Locate the cell with the specified text and output its (X, Y) center coordinate. 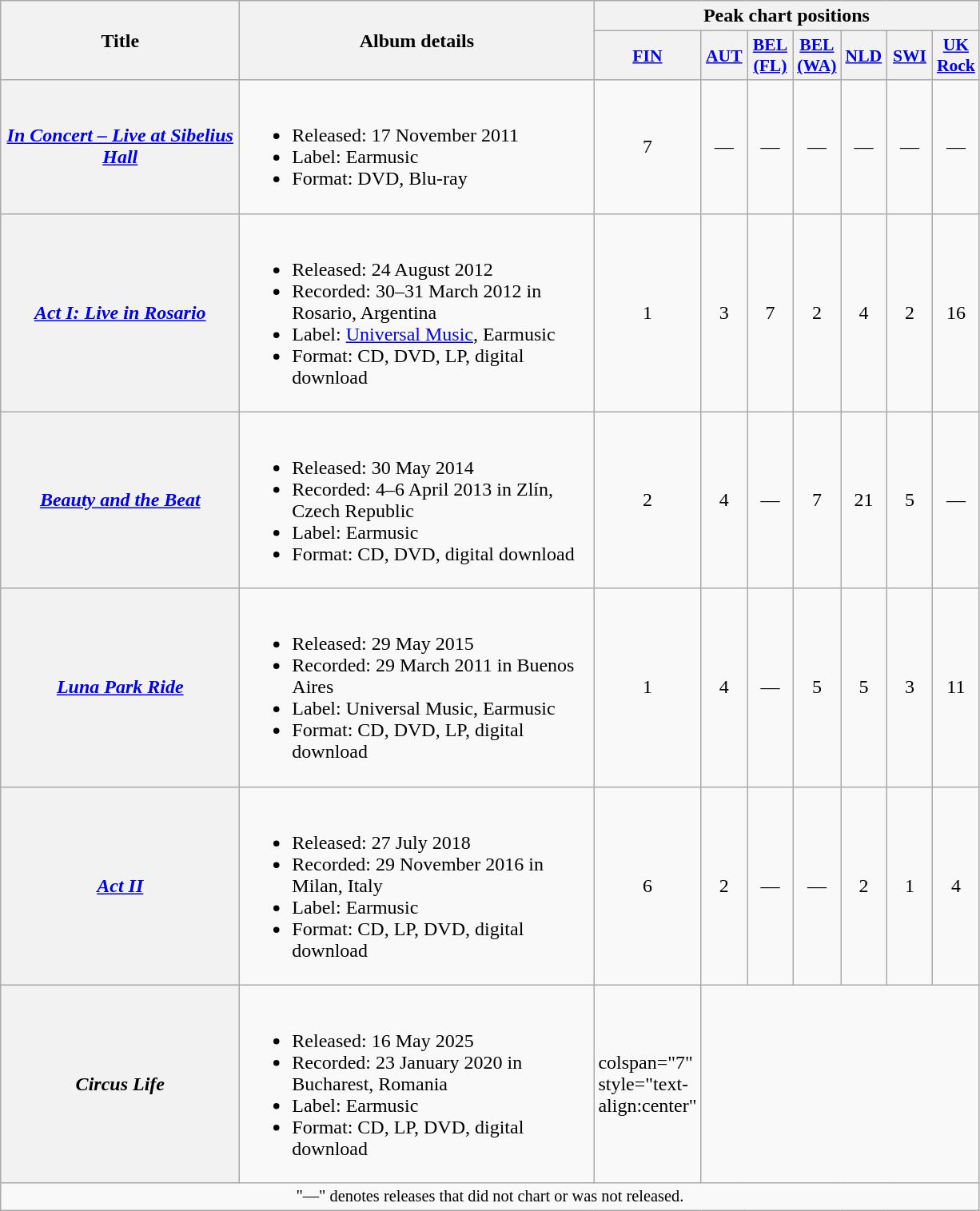
In Concert – Live at Sibelius Hall (120, 147)
Peak chart positions (787, 16)
Released: 27 July 2018Recorded: 29 November 2016 in Milan, ItalyLabel: EarmusicFormat: CD, LP, DVD, digital download (417, 886)
16 (956, 313)
Title (120, 40)
NLD (864, 56)
6 (647, 886)
BEL(WA) (817, 56)
Released: 17 November 2011Label: EarmusicFormat: DVD, Blu-ray (417, 147)
FIN (647, 56)
Luna Park Ride (120, 687)
Act I: Live in Rosario (120, 313)
Album details (417, 40)
AUT (724, 56)
Circus Life (120, 1084)
Act II (120, 886)
Released: 16 May 2025Recorded: 23 January 2020 in Bucharest, RomaniaLabel: EarmusicFormat: CD, LP, DVD, digital download (417, 1084)
Beauty and the Beat (120, 500)
colspan="7" style="text-align:center" (647, 1084)
BEL(FL) (771, 56)
UK Rock (956, 56)
Released: 30 May 2014Recorded: 4–6 April 2013 in Zlín, Czech RepublicLabel: EarmusicFormat: CD, DVD, digital download (417, 500)
21 (864, 500)
Released: 29 May 2015Recorded: 29 March 2011 in Buenos AiresLabel: Universal Music, EarmusicFormat: CD, DVD, LP, digital download (417, 687)
11 (956, 687)
"—" denotes releases that did not chart or was not released. (490, 1197)
SWI (910, 56)
Released: 24 August 2012Recorded: 30–31 March 2012 in Rosario, ArgentinaLabel: Universal Music, EarmusicFormat: CD, DVD, LP, digital download (417, 313)
